Scan for the cell matching the given text and deliver its (X, Y) coordinate at center. 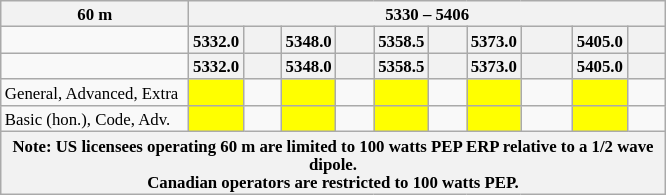
Basic (hon.), Code, Adv. (95, 119)
Note: US licensees operating 60 m are limited to 100 watts PEP ERP relative to a 1/2 wave dipole.Canadian operators are restricted to 100 watts PEP. (333, 163)
General, Advanced, Extra (95, 93)
5330 – 5406 (427, 14)
60 m (95, 14)
